For the text-containing cell, return its midpoint in (X, Y) coordinate format. 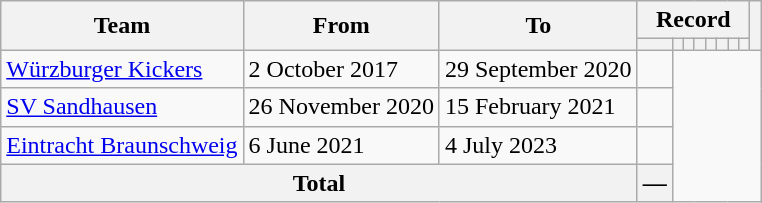
— (654, 183)
6 June 2021 (341, 145)
Total (319, 183)
2 October 2017 (341, 69)
29 September 2020 (538, 69)
To (538, 26)
SV Sandhausen (122, 107)
Eintracht Braunschweig (122, 145)
4 July 2023 (538, 145)
Team (122, 26)
Record (693, 20)
15 February 2021 (538, 107)
Würzburger Kickers (122, 69)
From (341, 26)
26 November 2020 (341, 107)
